Determine the (X, Y) coordinate at the center of the cell enclosing the given text.  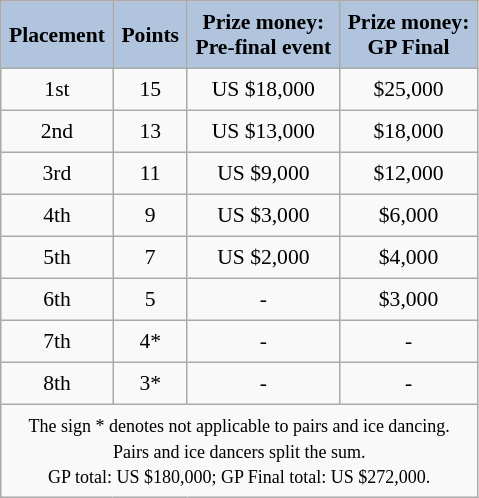
US $9,000 (263, 174)
US $3,000 (263, 216)
Placement (57, 35)
9 (150, 216)
3rd (57, 174)
11 (150, 174)
3* (150, 384)
$6,000 (408, 216)
4* (150, 342)
Prize money: GP Final (408, 35)
2nd (57, 132)
The sign * denotes not applicable to pairs and ice dancing. Pairs and ice dancers split the sum. GP total: US $180,000; GP Final total: US $272,000. (240, 452)
US $2,000 (263, 258)
$3,000 (408, 300)
Prize money: Pre-final event (263, 35)
1st (57, 90)
US $13,000 (263, 132)
$18,000 (408, 132)
5th (57, 258)
4th (57, 216)
7 (150, 258)
Points (150, 35)
5 (150, 300)
7th (57, 342)
6th (57, 300)
$25,000 (408, 90)
$12,000 (408, 174)
8th (57, 384)
$4,000 (408, 258)
15 (150, 90)
US $18,000 (263, 90)
13 (150, 132)
